Capture the cell that displays the provided text and extract its [X, Y] central coordinate. 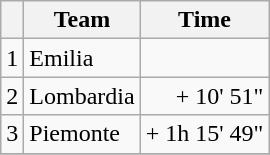
3 [12, 134]
1 [12, 58]
+ 10' 51" [204, 96]
+ 1h 15' 49" [204, 134]
Time [204, 20]
2 [12, 96]
Lombardia [82, 96]
Emilia [82, 58]
Team [82, 20]
Piemonte [82, 134]
